Return the [X, Y] coordinate for the center point of the cell that contains the specified text.  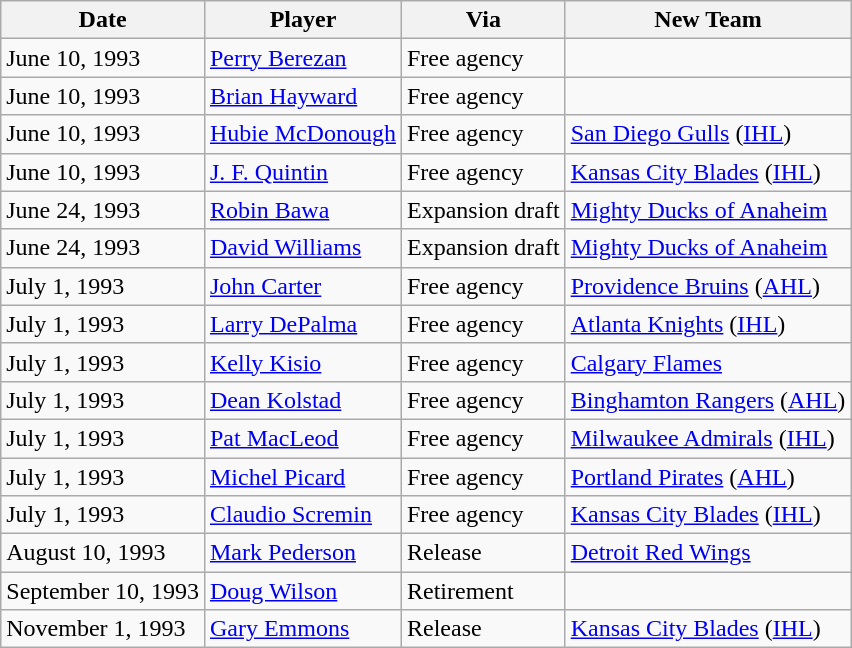
Via [483, 20]
Gary Emmons [302, 629]
September 10, 1993 [103, 591]
Player [302, 20]
Brian Hayward [302, 96]
Retirement [483, 591]
J. F. Quintin [302, 172]
Kelly Kisio [302, 362]
Michel Picard [302, 477]
Date [103, 20]
San Diego Gulls (IHL) [708, 134]
Doug Wilson [302, 591]
New Team [708, 20]
Atlanta Knights (IHL) [708, 324]
David Williams [302, 248]
Mark Pederson [302, 553]
November 1, 1993 [103, 629]
John Carter [302, 286]
Perry Berezan [302, 58]
Pat MacLeod [302, 438]
Larry DePalma [302, 324]
Hubie McDonough [302, 134]
Calgary Flames [708, 362]
August 10, 1993 [103, 553]
Detroit Red Wings [708, 553]
Providence Bruins (AHL) [708, 286]
Binghamton Rangers (AHL) [708, 400]
Claudio Scremin [302, 515]
Portland Pirates (AHL) [708, 477]
Robin Bawa [302, 210]
Milwaukee Admirals (IHL) [708, 438]
Dean Kolstad [302, 400]
